Locate the cell with the specified text and output its (x, y) center coordinate. 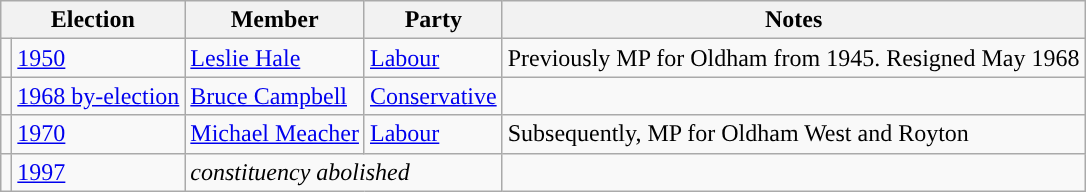
1968 by-election (98, 96)
Michael Meacher (275, 134)
1970 (98, 134)
Leslie Hale (275, 58)
Previously MP for Oldham from 1945. Resigned May 1968 (794, 58)
1997 (98, 172)
Election (93, 20)
Party (433, 20)
constituency abolished (344, 172)
Member (275, 20)
Bruce Campbell (275, 96)
Notes (794, 20)
1950 (98, 58)
Conservative (433, 96)
Subsequently, MP for Oldham West and Royton (794, 134)
